Detect which cell encompasses the target text, then output its (X, Y) center coordinate. 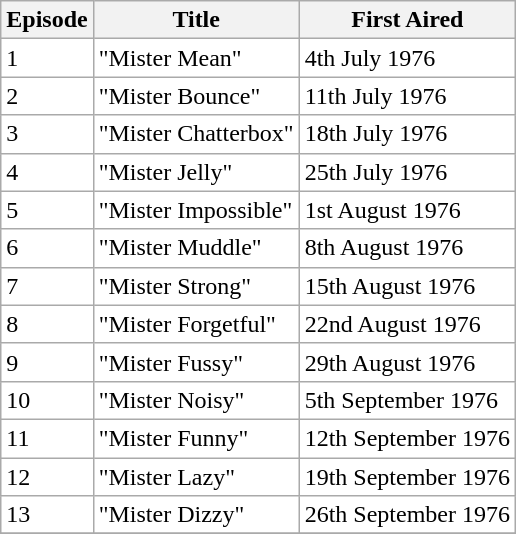
26th September 1976 (407, 515)
"Mister Dizzy" (196, 515)
Episode (47, 20)
8 (47, 324)
"Mister Noisy" (196, 400)
22nd August 1976 (407, 324)
5 (47, 210)
"Mister Strong" (196, 286)
4th July 1976 (407, 58)
1 (47, 58)
"Mister Jelly" (196, 172)
"Mister Impossible" (196, 210)
1st August 1976 (407, 210)
19th September 1976 (407, 477)
11 (47, 438)
3 (47, 134)
18th July 1976 (407, 134)
15th August 1976 (407, 286)
9 (47, 362)
7 (47, 286)
11th July 1976 (407, 96)
12th September 1976 (407, 438)
"Mister Bounce" (196, 96)
"Mister Mean" (196, 58)
5th September 1976 (407, 400)
29th August 1976 (407, 362)
"Mister Fussy" (196, 362)
2 (47, 96)
8th August 1976 (407, 248)
10 (47, 400)
First Aired (407, 20)
6 (47, 248)
4 (47, 172)
"Mister Forgetful" (196, 324)
"Mister Chatterbox" (196, 134)
"Mister Funny" (196, 438)
"Mister Lazy" (196, 477)
Title (196, 20)
12 (47, 477)
13 (47, 515)
25th July 1976 (407, 172)
"Mister Muddle" (196, 248)
